Capture the cell that displays the provided text and extract its [x, y] central coordinate. 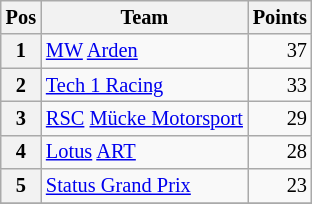
29 [280, 118]
Team [144, 17]
2 [21, 85]
1 [21, 51]
3 [21, 118]
37 [280, 51]
Status Grand Prix [144, 186]
Tech 1 Racing [144, 85]
RSC Mücke Motorsport [144, 118]
Lotus ART [144, 152]
Pos [21, 17]
4 [21, 152]
33 [280, 85]
28 [280, 152]
Points [280, 17]
5 [21, 186]
23 [280, 186]
MW Arden [144, 51]
